Determine the [X, Y] coordinate at the center of the cell enclosing the given text.  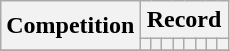
Competition [70, 26]
Record [184, 20]
